Determine the (X, Y) coordinate at the center of the cell enclosing the given text.  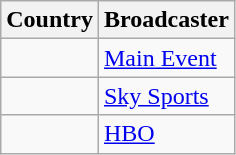
Country (50, 20)
HBO (166, 134)
Sky Sports (166, 96)
Main Event (166, 58)
Broadcaster (166, 20)
